Pinpoint the cell where the given text exists, returning its [X, Y] midpoint coordinate. 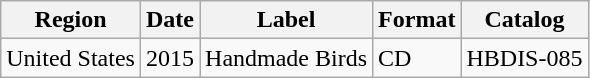
CD [417, 58]
Label [286, 20]
Handmade Birds [286, 58]
2015 [170, 58]
Catalog [524, 20]
Region [71, 20]
Format [417, 20]
United States [71, 58]
HBDIS-085 [524, 58]
Date [170, 20]
